Locate the cell with the specified text and output its [X, Y] center coordinate. 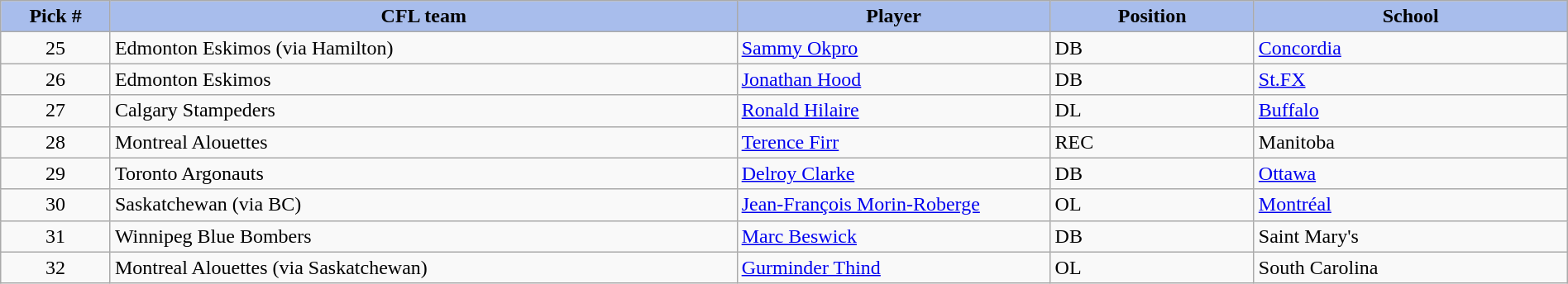
Ottawa [1411, 173]
Player [893, 17]
Toronto Argonauts [423, 173]
Pick # [56, 17]
Gurminder Thind [893, 267]
Jean-François Morin-Roberge [893, 205]
Edmonton Eskimos (via Hamilton) [423, 48]
Position [1152, 17]
27 [56, 111]
School [1411, 17]
26 [56, 79]
Calgary Stampeders [423, 111]
29 [56, 173]
Edmonton Eskimos [423, 79]
32 [56, 267]
28 [56, 142]
DL [1152, 111]
Montréal [1411, 205]
St.FX [1411, 79]
Jonathan Hood [893, 79]
Saint Mary's [1411, 236]
Delroy Clarke [893, 173]
25 [56, 48]
30 [56, 205]
Montreal Alouettes [423, 142]
Manitoba [1411, 142]
Terence Firr [893, 142]
South Carolina [1411, 267]
Marc Beswick [893, 236]
Sammy Okpro [893, 48]
Buffalo [1411, 111]
REC [1152, 142]
CFL team [423, 17]
Montreal Alouettes (via Saskatchewan) [423, 267]
31 [56, 236]
Concordia [1411, 48]
Winnipeg Blue Bombers [423, 236]
Saskatchewan (via BC) [423, 205]
Ronald Hilaire [893, 111]
